Locate the cell with the specified text and output its [X, Y] center coordinate. 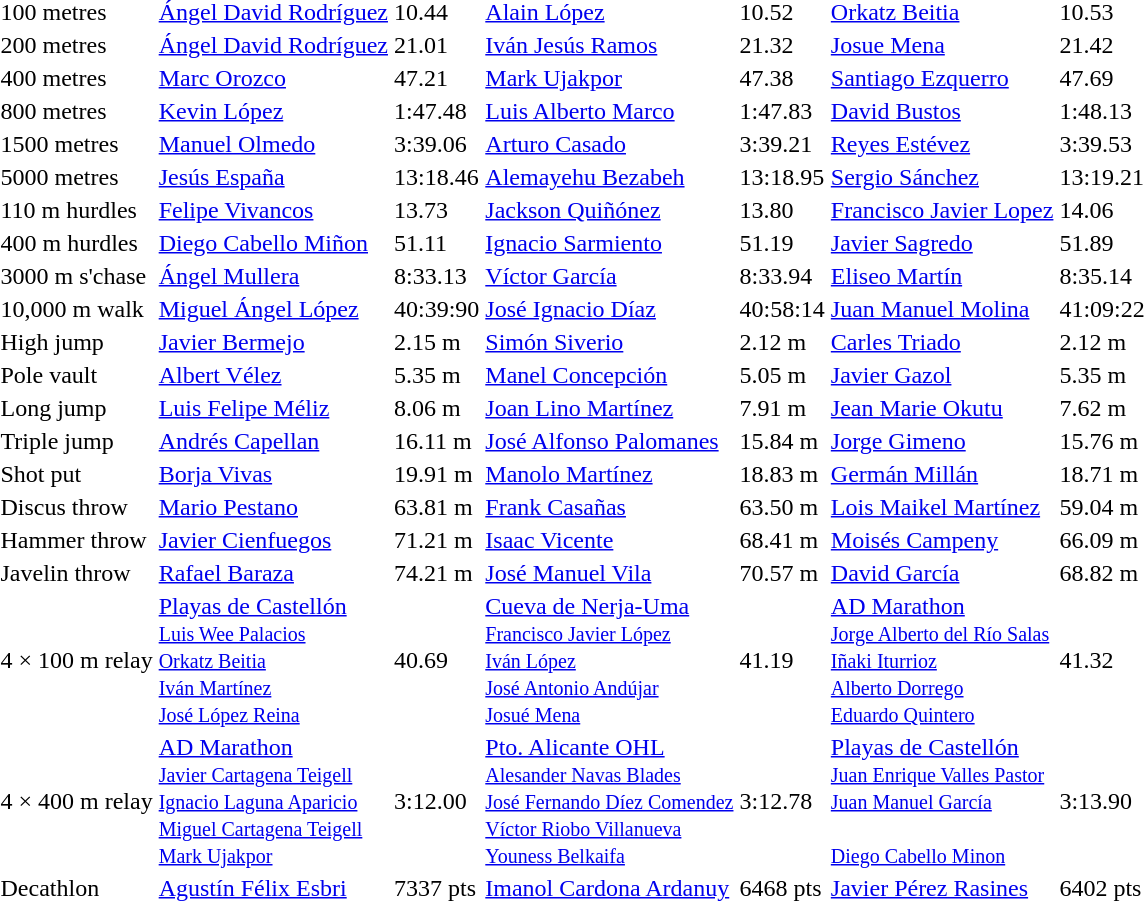
51.19 [782, 243]
41.19 [782, 660]
21.32 [782, 45]
Borja Vivas [273, 474]
47.38 [782, 78]
47.21 [436, 78]
Josue Mena [942, 45]
AD MarathonJorge Alberto del Río SalasIñaki IturriozAlberto DorregoEduardo Quintero [942, 660]
13.73 [436, 210]
5.35 m [436, 375]
Albert Vélez [273, 375]
AD MarathonJavier Cartagena TeigellIgnacio Laguna AparicioMiguel Cartagena TeigellMark Ujakpor [273, 801]
Manel Concepción [610, 375]
Playas de CastellónLuis Wee PalaciosOrkatz Beitia Iván Martínez José López Reina [273, 660]
Javier Bermejo [273, 342]
Pto. Alicante OHLAlesander Navas BladesJosé Fernando Díez ComendezVíctor Riobo VillanuevaYouness Belkaifa [610, 801]
Manolo Martínez [610, 474]
Javier Gazol [942, 375]
Sergio Sánchez [942, 177]
José Manuel Vila [610, 573]
Felipe Vivancos [273, 210]
40:58:14 [782, 309]
Eliseo Martín [942, 276]
Germán Millán [942, 474]
Javier Sagredo [942, 243]
Reyes Estévez [942, 144]
Manuel Olmedo [273, 144]
1:47.83 [782, 111]
13:18.46 [436, 177]
2.15 m [436, 342]
16.11 m [436, 441]
Miguel Ángel López [273, 309]
Arturo Casado [610, 144]
3:12.78 [782, 801]
Santiago Ezquerro [942, 78]
68.41 m [782, 540]
7.91 m [782, 408]
Marc Orozco [273, 78]
Iván Jesús Ramos [610, 45]
3:12.00 [436, 801]
Andrés Capellan [273, 441]
13:18.95 [782, 177]
Ángel David Rodríguez [273, 45]
70.57 m [782, 573]
63.81 m [436, 507]
Joan Lino Martínez [610, 408]
63.50 m [782, 507]
David García [942, 573]
8:33.94 [782, 276]
71.21 m [436, 540]
18.83 m [782, 474]
Ángel Mullera [273, 276]
David Bustos [942, 111]
Francisco Javier Lopez [942, 210]
Playas de CastellónJuan Enrique Valles PastorJuan Manuel GarcíaDiego Cabello Minon [942, 801]
Moisés Campeny [942, 540]
13.80 [782, 210]
Carles Triado [942, 342]
74.21 m [436, 573]
40:39:90 [436, 309]
21.01 [436, 45]
Mark Ujakpor [610, 78]
15.84 m [782, 441]
Víctor García [610, 276]
Cueva de Nerja-UmaFrancisco Javier LópezIván LópezJosé Antonio AndújarJosué Mena [610, 660]
Mario Pestano [273, 507]
Kevin López [273, 111]
3:39.06 [436, 144]
19.91 m [436, 474]
Luis Alberto Marco [610, 111]
Simón Siverio [610, 342]
Isaac Vicente [610, 540]
Lois Maikel Martínez [942, 507]
1:47.48 [436, 111]
José Alfonso Palomanes [610, 441]
Rafael Baraza [273, 573]
Javier Cienfuegos [273, 540]
40.69 [436, 660]
Jackson Quiñónez [610, 210]
Jean Marie Okutu [942, 408]
Jorge Gimeno [942, 441]
Ignacio Sarmiento [610, 243]
3:39.21 [782, 144]
8:33.13 [436, 276]
Diego Cabello Miñon [273, 243]
Frank Casañas [610, 507]
Alemayehu Bezabeh [610, 177]
Juan Manuel Molina [942, 309]
Luis Felipe Méliz [273, 408]
Jesús España [273, 177]
51.11 [436, 243]
5.05 m [782, 375]
2.12 m [782, 342]
8.06 m [436, 408]
José Ignacio Díaz [610, 309]
